Output the (x, y) coordinate of the center of the cell containing the given text.  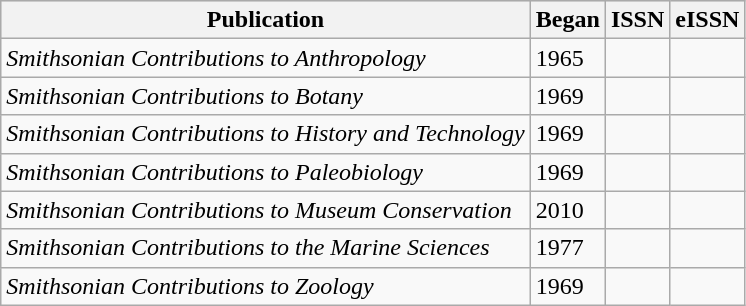
Publication (266, 20)
Smithsonian Contributions to Paleobiology (266, 172)
Smithsonian Contributions to Zoology (266, 286)
ISSN (637, 20)
1977 (568, 248)
eISSN (708, 20)
1965 (568, 58)
Smithsonian Contributions to Museum Conservation (266, 210)
Smithsonian Contributions to the Marine Sciences (266, 248)
2010 (568, 210)
Smithsonian Contributions to History and Technology (266, 134)
Smithsonian Contributions to Botany (266, 96)
Began (568, 20)
Smithsonian Contributions to Anthropology (266, 58)
